Search for the cell housing the specified text and yield its [X, Y] center coordinate. 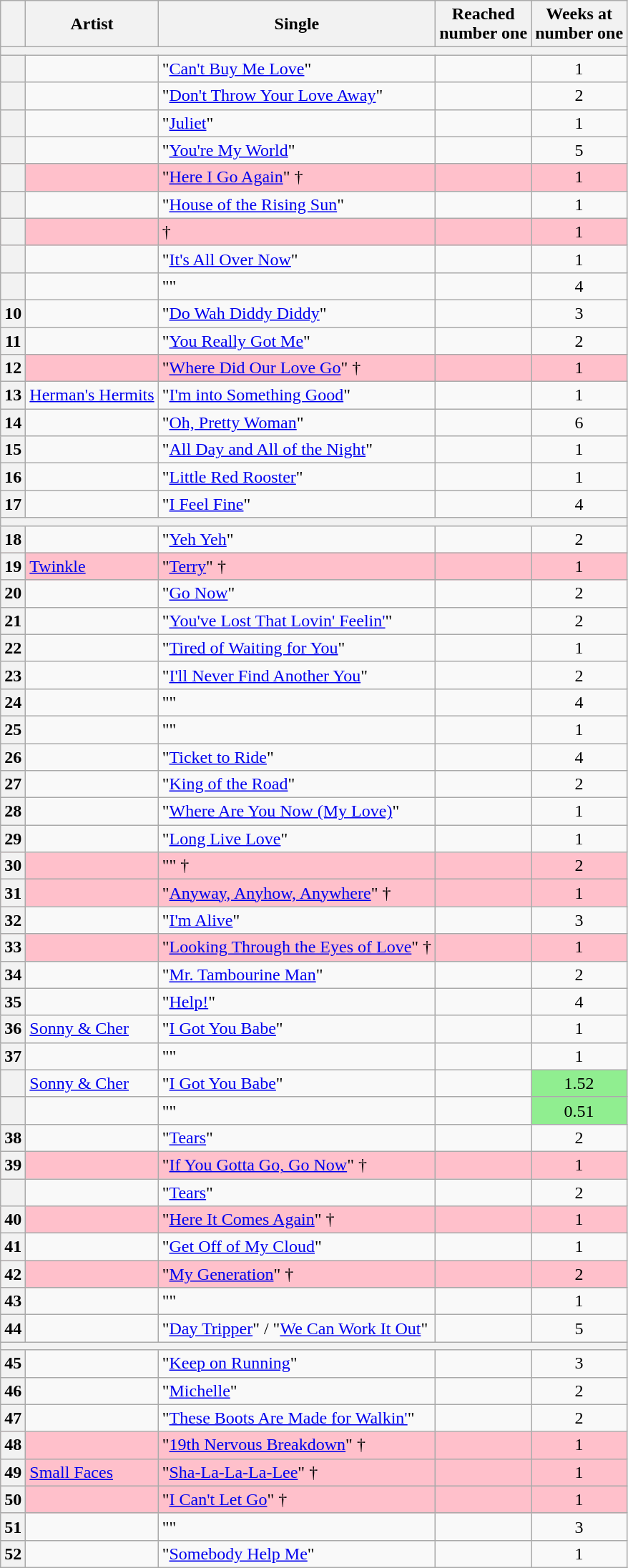
35 [13, 1002]
"House of the Rising Sun" [296, 204]
51 [13, 1527]
"I Can't Let Go" † [296, 1499]
15 [13, 450]
Weeks atnumber one [579, 24]
29 [13, 839]
Herman's Hermits [92, 395]
41 [13, 1247]
1.52 [579, 1083]
17 [13, 504]
16 [13, 477]
24 [13, 702]
"Long Live Love" [296, 839]
14 [13, 423]
"You've Lost That Lovin' Feelin'" [296, 621]
44 [13, 1328]
"19th Nervous Breakdown" † [296, 1445]
49 [13, 1472]
43 [13, 1301]
"I'm Alive" [296, 920]
37 [13, 1056]
"Sha-La-La-La-Lee" † [296, 1472]
"Help!" [296, 1002]
"Where Did Our Love Go" † [296, 368]
"Here I Go Again" † [296, 177]
"King of the Road" [296, 784]
"Can't Buy Me Love" [296, 69]
"Go Now" [296, 593]
"Michelle" [296, 1391]
"Do Wah Diddy Diddy" [296, 313]
"Looking Through the Eyes of Love" † [296, 947]
11 [13, 341]
25 [13, 729]
32 [13, 920]
"These Boots Are Made for Walkin'" [296, 1418]
"Juliet" [296, 123]
26 [13, 757]
"Ticket to Ride" [296, 757]
19 [13, 566]
"All Day and All of the Night" [296, 450]
Reachednumber one [484, 24]
39 [13, 1165]
"Little Red Rooster" [296, 477]
"It's All Over Now" [296, 259]
"Here It Comes Again" † [296, 1220]
40 [13, 1220]
48 [13, 1445]
12 [13, 368]
"Where Are You Now (My Love)" [296, 812]
"I Feel Fine" [296, 504]
6 [579, 423]
Twinkle [92, 566]
22 [13, 648]
18 [13, 539]
"Get Off of My Cloud" [296, 1247]
"Mr. Tambourine Man" [296, 975]
"You're My World" [296, 150]
"" † [296, 866]
23 [13, 675]
38 [13, 1138]
"Don't Throw Your Love Away" [296, 96]
"Oh, Pretty Woman" [296, 423]
0.51 [579, 1110]
52 [13, 1554]
21 [13, 621]
"I'll Never Find Another You" [296, 675]
45 [13, 1364]
36 [13, 1029]
42 [13, 1274]
34 [13, 975]
13 [13, 395]
"You Really Got Me" [296, 341]
"Day Tripper" / "We Can Work It Out" [296, 1328]
50 [13, 1499]
31 [13, 893]
Small Faces [92, 1472]
47 [13, 1418]
"If You Gotta Go, Go Now" † [296, 1165]
20 [13, 593]
"Anyway, Anyhow, Anywhere" † [296, 893]
46 [13, 1391]
Single [296, 24]
"Keep on Running" [296, 1364]
"Tired of Waiting for You" [296, 648]
Artist [92, 24]
10 [13, 313]
"I'm into Something Good" [296, 395]
27 [13, 784]
"My Generation" † [296, 1274]
30 [13, 866]
"Yeh Yeh" [296, 539]
33 [13, 947]
"Terry" † [296, 566]
28 [13, 812]
"Somebody Help Me" [296, 1554]
† [296, 232]
